From the cell containing the given text, extract its center point as [x, y] coordinate. 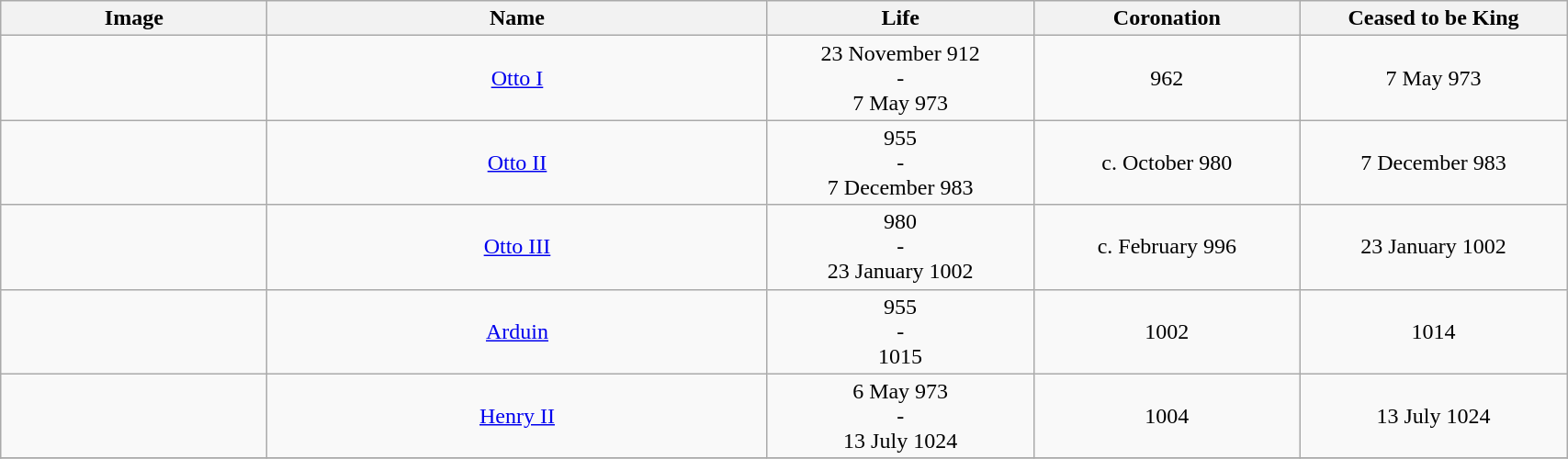
Otto II [517, 162]
Otto I [517, 78]
Arduin [517, 331]
Image [134, 18]
Name [517, 18]
c. October 980 [1167, 162]
Ceased to be King [1433, 18]
Life [900, 18]
7 May 973 [1433, 78]
1002 [1167, 331]
c. February 996 [1167, 247]
Coronation [1167, 18]
6 May 973-13 July 1024 [900, 416]
13 July 1024 [1433, 416]
Otto III [517, 247]
1014 [1433, 331]
Henry II [517, 416]
23 January 1002 [1433, 247]
955-1015 [900, 331]
23 November 912-7 May 973 [900, 78]
962 [1167, 78]
7 December 983 [1433, 162]
955-7 December 983 [900, 162]
1004 [1167, 416]
980-23 January 1002 [900, 247]
